Return the (X, Y) coordinate for the center point of the cell that contains the specified text.  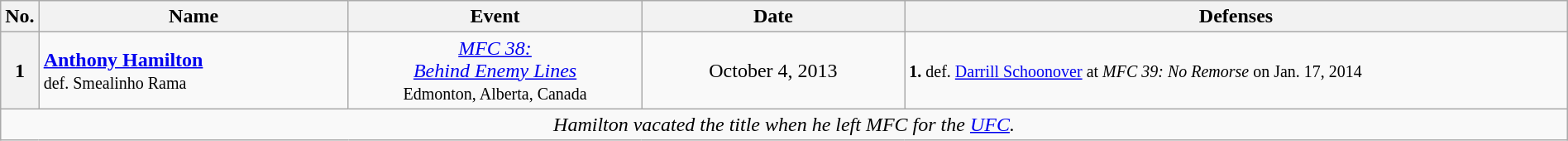
1. def. Darrill Schoonover at MFC 39: No Remorse on Jan. 17, 2014 (1236, 70)
No. (20, 17)
Event (495, 17)
1 (20, 70)
Anthony Hamiltondef. Smealinho Rama (194, 70)
October 4, 2013 (773, 70)
Date (773, 17)
Name (194, 17)
Defenses (1236, 17)
Hamilton vacated the title when he left MFC for the UFC. (784, 124)
MFC 38:Behind Enemy Lines Edmonton, Alberta, Canada (495, 70)
